Output the (X, Y) coordinate of the center of the cell containing the given text.  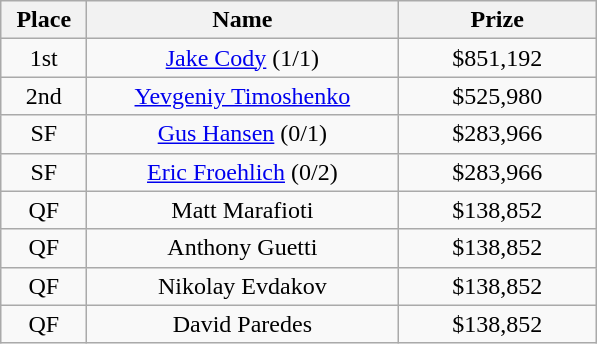
Nikolay Evdakov (242, 286)
David Paredes (242, 324)
Name (242, 20)
Anthony Guetti (242, 248)
Prize (498, 20)
Gus Hansen (0/1) (242, 134)
2nd (44, 96)
$525,980 (498, 96)
Yevgeniy Timoshenko (242, 96)
Matt Marafioti (242, 210)
Eric Froehlich (0/2) (242, 172)
Jake Cody (1/1) (242, 58)
1st (44, 58)
$851,192 (498, 58)
Place (44, 20)
